Return the [X, Y] coordinate for the center point of the cell that contains the specified text.  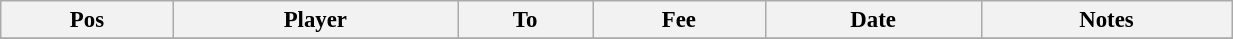
Date [873, 20]
Notes [1106, 20]
Pos [87, 20]
Player [315, 20]
Fee [679, 20]
To [526, 20]
